Capture the cell that displays the provided text and extract its (x, y) central coordinate. 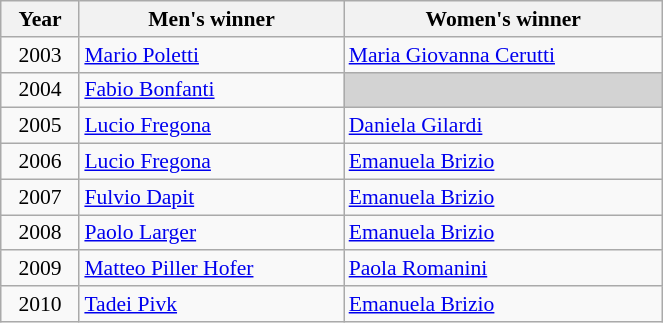
2005 (40, 126)
2004 (40, 90)
2007 (40, 197)
Women's winner (504, 19)
Fulvio Dapit (211, 197)
Matteo Piller Hofer (211, 269)
Paola Romanini (504, 269)
Fabio Bonfanti (211, 90)
Mario Poletti (211, 55)
Maria Giovanna Cerutti (504, 55)
Men's winner (211, 19)
Tadei Pivk (211, 304)
Year (40, 19)
Daniela Gilardi (504, 126)
2006 (40, 162)
2008 (40, 233)
2003 (40, 55)
2010 (40, 304)
Paolo Larger (211, 233)
2009 (40, 269)
